Return [x, y] of the center of cell containing provided text 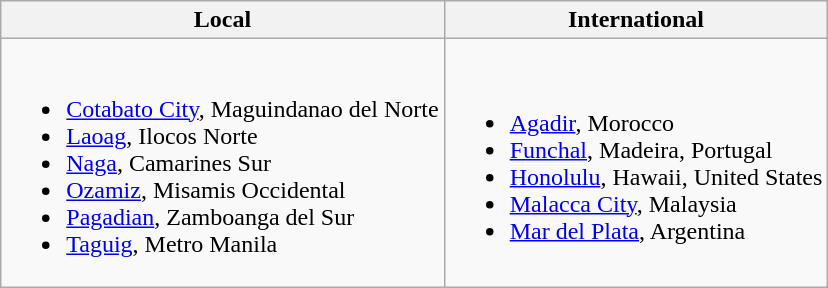
Local [222, 20]
Agadir, Morocco Funchal, Madeira, Portugal Honolulu, Hawaii, United States Malacca City, Malaysia Mar del Plata, Argentina [636, 163]
International [636, 20]
